Capture the cell that displays the provided text and extract its (X, Y) central coordinate. 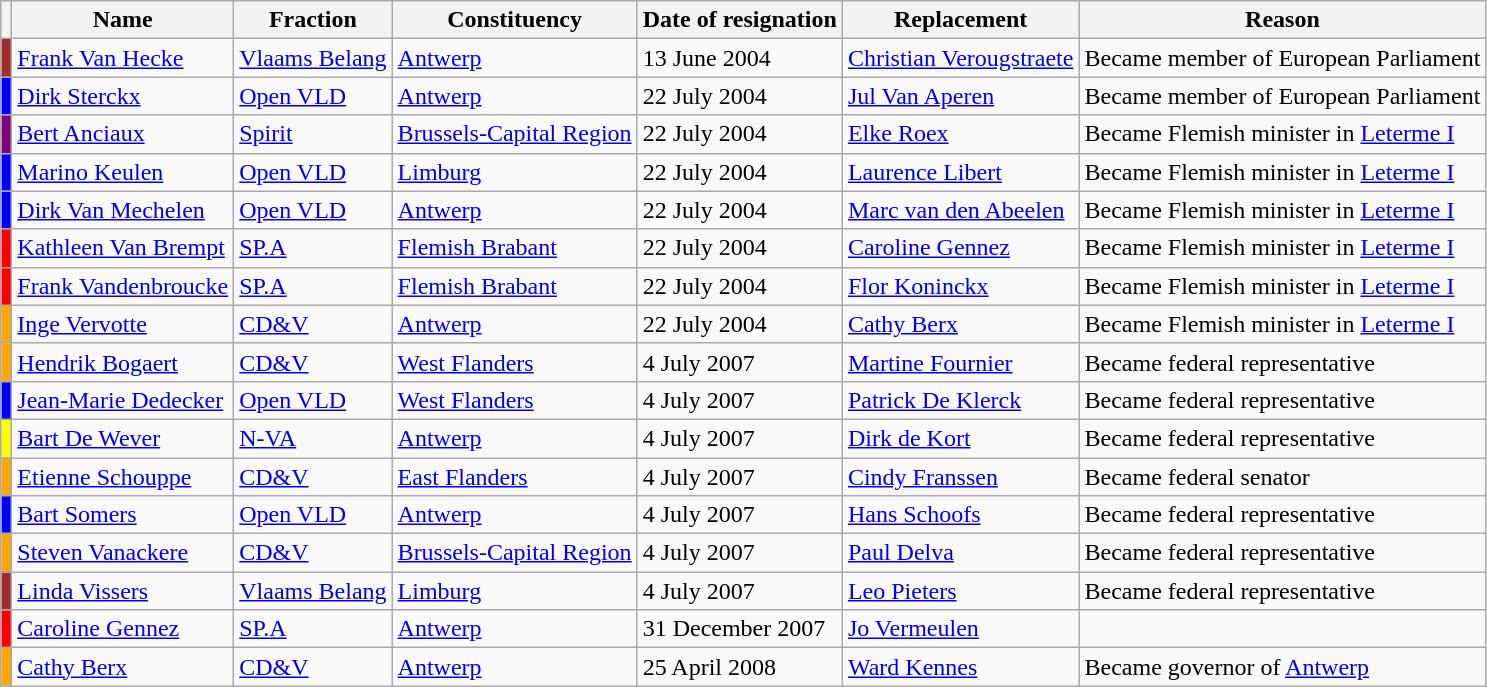
Kathleen Van Brempt (123, 248)
Became governor of Antwerp (1282, 667)
Became federal senator (1282, 477)
Martine Fournier (960, 362)
Jul Van Aperen (960, 96)
Marc van den Abeelen (960, 210)
Jo Vermeulen (960, 629)
Name (123, 20)
Dirk de Kort (960, 438)
Paul Delva (960, 553)
East Flanders (514, 477)
Frank Vandenbroucke (123, 286)
Frank Van Hecke (123, 58)
Elke Roex (960, 134)
Flor Koninckx (960, 286)
Leo Pieters (960, 591)
Ward Kennes (960, 667)
Replacement (960, 20)
Linda Vissers (123, 591)
Hendrik Bogaert (123, 362)
Steven Vanackere (123, 553)
Cindy Franssen (960, 477)
Bart De Wever (123, 438)
Dirk Sterckx (123, 96)
Etienne Schouppe (123, 477)
Patrick De Klerck (960, 400)
Reason (1282, 20)
Christian Verougstraete (960, 58)
Jean-Marie Dedecker (123, 400)
N-VA (313, 438)
Constituency (514, 20)
Bert Anciaux (123, 134)
Laurence Libert (960, 172)
Inge Vervotte (123, 324)
Marino Keulen (123, 172)
Bart Somers (123, 515)
31 December 2007 (740, 629)
25 April 2008 (740, 667)
Hans Schoofs (960, 515)
Date of resignation (740, 20)
Spirit (313, 134)
13 June 2004 (740, 58)
Fraction (313, 20)
Dirk Van Mechelen (123, 210)
